Provide the [x, y] coordinate of the cell's center where the given text is located.  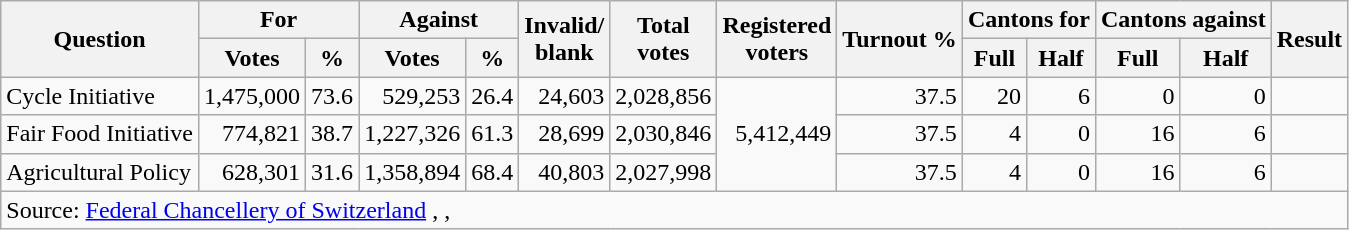
628,301 [252, 172]
61.3 [492, 134]
38.7 [332, 134]
Invalid/blank [564, 39]
Cycle Initiative [100, 96]
Totalvotes [664, 39]
73.6 [332, 96]
24,603 [564, 96]
1,227,326 [412, 134]
31.6 [332, 172]
26.4 [492, 96]
1,475,000 [252, 96]
Fair Food Initiative [100, 134]
Turnout % [900, 39]
20 [994, 96]
Cantons for [1028, 20]
68.4 [492, 172]
Cantons against [1183, 20]
Against [439, 20]
Result [1309, 39]
1,358,894 [412, 172]
Agricultural Policy [100, 172]
2,027,998 [664, 172]
For [278, 20]
529,253 [412, 96]
774,821 [252, 134]
2,030,846 [664, 134]
28,699 [564, 134]
40,803 [564, 172]
Source: Federal Chancellery of Switzerland , , [674, 210]
5,412,449 [777, 134]
Question [100, 39]
Registeredvoters [777, 39]
2,028,856 [664, 96]
